Capture the cell that displays the provided text and extract its (x, y) central coordinate. 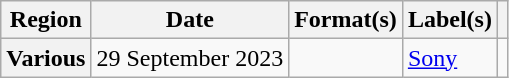
Format(s) (346, 20)
29 September 2023 (190, 58)
Date (190, 20)
Sony (450, 58)
Various (46, 58)
Region (46, 20)
Label(s) (450, 20)
